Return (X, Y) of the center of cell containing provided text 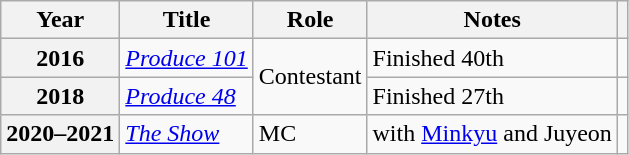
2018 (60, 96)
2016 (60, 58)
with Minkyu and Juyeon (492, 134)
2020–2021 (60, 134)
Produce 101 (186, 58)
Finished 27th (492, 96)
Year (60, 20)
Notes (492, 20)
MC (310, 134)
Finished 40th (492, 58)
The Show (186, 134)
Produce 48 (186, 96)
Role (310, 20)
Title (186, 20)
Contestant (310, 77)
